Capture the cell that displays the provided text and extract its [x, y] central coordinate. 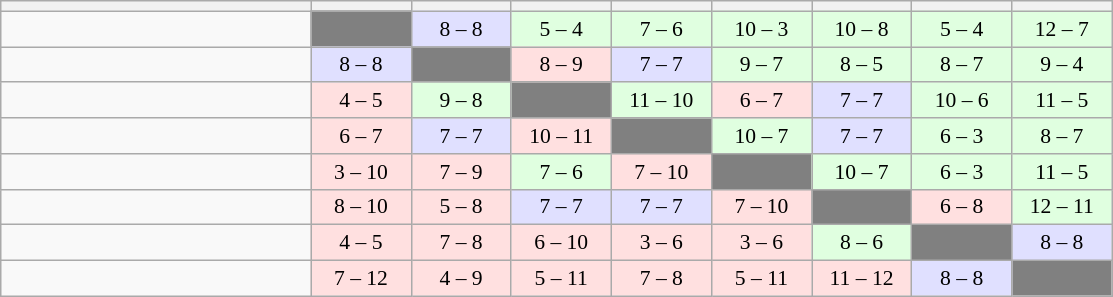
8 – 9 [561, 65]
8 – 6 [862, 243]
5 – 8 [461, 207]
10 – 3 [761, 29]
9 – 4 [1062, 65]
7 – 9 [461, 172]
6 – 10 [561, 243]
10 – 8 [862, 29]
12 – 11 [1062, 207]
4 – 9 [461, 279]
11 – 10 [661, 101]
11 – 12 [862, 279]
10 – 6 [962, 101]
10 – 11 [561, 136]
8 – 5 [862, 65]
8 – 10 [361, 207]
12 – 7 [1062, 29]
6 – 8 [962, 207]
9 – 7 [761, 65]
7 – 12 [361, 279]
9 – 8 [461, 101]
3 – 10 [361, 172]
